Pinpoint the cell where the given text exists, returning its [X, Y] midpoint coordinate. 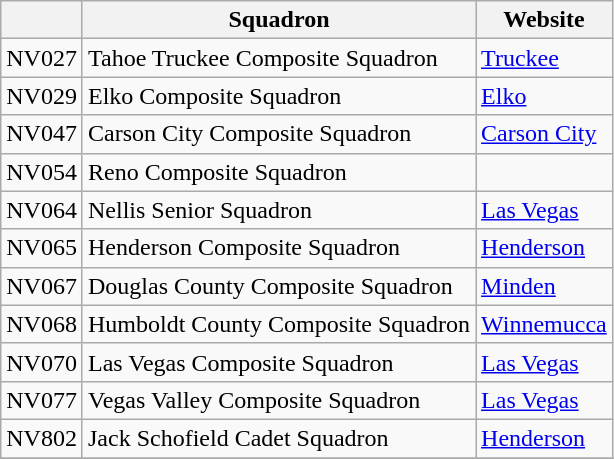
Winnemucca [544, 324]
Humboldt County Composite Squadron [278, 324]
Carson City Composite Squadron [278, 134]
Nellis Senior Squadron [278, 210]
NV067 [42, 286]
NV064 [42, 210]
Website [544, 20]
NV077 [42, 400]
NV070 [42, 362]
Vegas Valley Composite Squadron [278, 400]
NV802 [42, 438]
NV054 [42, 172]
Truckee [544, 58]
Minden [544, 286]
Reno Composite Squadron [278, 172]
Las Vegas Composite Squadron [278, 362]
Elko Composite Squadron [278, 96]
NV029 [42, 96]
Jack Schofield Cadet Squadron [278, 438]
Henderson Composite Squadron [278, 248]
Carson City [544, 134]
NV047 [42, 134]
Elko [544, 96]
Tahoe Truckee Composite Squadron [278, 58]
NV065 [42, 248]
NV068 [42, 324]
NV027 [42, 58]
Douglas County Composite Squadron [278, 286]
Squadron [278, 20]
